Pinpoint the cell where the given text exists, returning its [X, Y] midpoint coordinate. 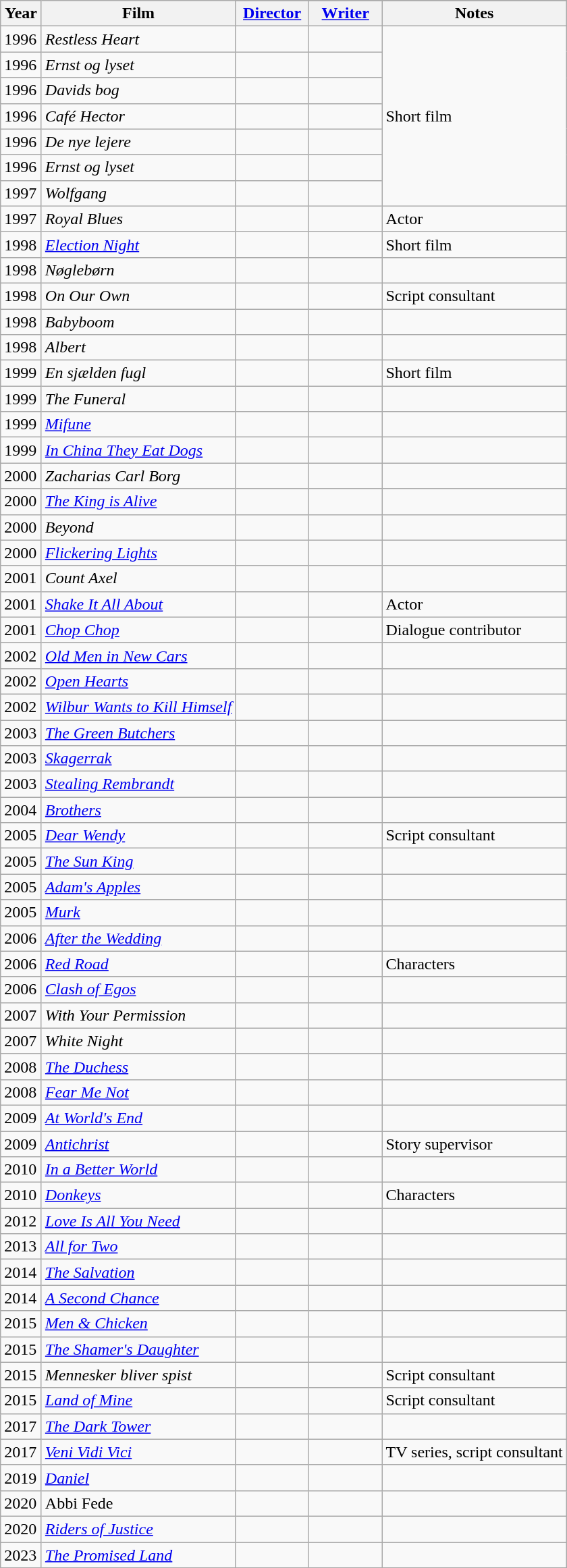
Dear Wendy [138, 836]
The King is Alive [138, 502]
Notes [474, 13]
Babyboom [138, 322]
The Salvation [138, 1272]
2023 [22, 1555]
Men & Chicken [138, 1324]
Nøglebørn [138, 270]
Film [138, 13]
Skagerrak [138, 759]
Royal Blues [138, 219]
After the Wedding [138, 938]
Love Is All You Need [138, 1221]
At World's End [138, 1118]
Restless Heart [138, 39]
Veni Vidi Vici [138, 1452]
White Night [138, 1041]
Albert [138, 348]
Daniel [138, 1478]
In China They Eat Dogs [138, 450]
In a Better World [138, 1170]
Fear Me Not [138, 1092]
Brothers [138, 810]
The Sun King [138, 861]
Antichrist [138, 1144]
Clash of Egos [138, 990]
The Funeral [138, 399]
De nye lejere [138, 142]
Abbi Fede [138, 1503]
2019 [22, 1478]
Donkeys [138, 1195]
Old Men in New Cars [138, 655]
On Our Own [138, 296]
Wilbur Wants to Kill Himself [138, 707]
With Your Permission [138, 1015]
Count Axel [138, 578]
TV series, script consultant [474, 1452]
Chop Chop [138, 630]
2012 [22, 1221]
Flickering Lights [138, 553]
All for Two [138, 1247]
The Shamer's Daughter [138, 1349]
Riders of Justice [138, 1529]
The Duchess [138, 1066]
Mennesker bliver spist [138, 1375]
Zacharias Carl Borg [138, 476]
Adam's Apples [138, 887]
Year [22, 13]
The Green Butchers [138, 732]
Writer [346, 13]
Shake It All About [138, 604]
Red Road [138, 964]
Wolfgang [138, 193]
Open Hearts [138, 681]
2013 [22, 1247]
The Promised Land [138, 1555]
Stealing Rembrandt [138, 784]
Land of Mine [138, 1401]
Café Hector [138, 116]
Beyond [138, 527]
Story supervisor [474, 1144]
A Second Chance [138, 1298]
Davids bog [138, 90]
Murk [138, 913]
Mifune [138, 425]
2004 [22, 810]
The Dark Tower [138, 1426]
Dialogue contributor [474, 630]
En sjælden fugl [138, 373]
Director [273, 13]
Election Night [138, 244]
